For the text-containing cell, return its midpoint in [x, y] coordinate format. 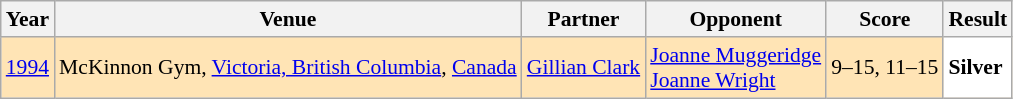
1994 [28, 68]
9–15, 11–15 [884, 68]
Partner [584, 19]
Joanne Muggeridge Joanne Wright [736, 68]
McKinnon Gym, Victoria, British Columbia, Canada [288, 68]
Venue [288, 19]
Gillian Clark [584, 68]
Silver [978, 68]
Result [978, 19]
Opponent [736, 19]
Score [884, 19]
Year [28, 19]
